Return the [x, y] coordinate for the center point of the cell that contains the specified text.  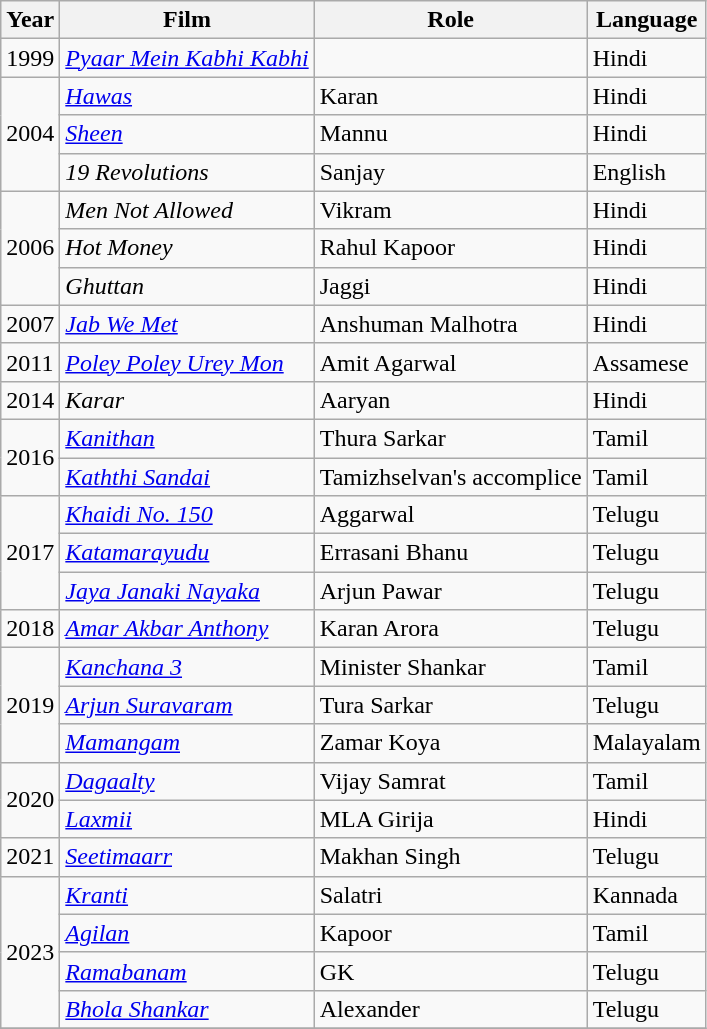
Arjun Pawar [450, 591]
Ramabanam [187, 971]
Jaya Janaki Nayaka [187, 591]
Film [187, 20]
Malayalam [646, 743]
Katamarayudu [187, 553]
Makhan Singh [450, 857]
Kranti [187, 895]
MLA Girija [450, 819]
Jab We Met [187, 324]
Arjun Suravaram [187, 705]
Laxmii [187, 819]
Agilan [187, 933]
2021 [30, 857]
Sanjay [450, 172]
1999 [30, 58]
2007 [30, 324]
Alexander [450, 1009]
Minister Shankar [450, 667]
Language [646, 20]
Assamese [646, 362]
Rahul Kapoor [450, 248]
2011 [30, 362]
Poley Poley Urey Mon [187, 362]
Mannu [450, 134]
Salatri [450, 895]
GK [450, 971]
Amit Agarwal [450, 362]
Thura Sarkar [450, 438]
Kanithan [187, 438]
2019 [30, 705]
Karan [450, 96]
Kannada [646, 895]
Karar [187, 400]
Year [30, 20]
Role [450, 20]
Vijay Samrat [450, 781]
Ghuttan [187, 286]
Hot Money [187, 248]
Pyaar Mein Kabhi Kabhi [187, 58]
Amar Akbar Anthony [187, 629]
Tamizhselvan's accomplice [450, 477]
2006 [30, 248]
Bhola Shankar [187, 1009]
Mamangam [187, 743]
Kaththi Sandai [187, 477]
Aggarwal [450, 515]
English [646, 172]
2017 [30, 553]
Tura Sarkar [450, 705]
Kapoor [450, 933]
Aaryan [450, 400]
Sheen [187, 134]
2018 [30, 629]
Zamar Koya [450, 743]
Kanchana 3 [187, 667]
2004 [30, 134]
19 Revolutions [187, 172]
Vikram [450, 210]
Anshuman Malhotra [450, 324]
2020 [30, 800]
2023 [30, 952]
2014 [30, 400]
Jaggi [450, 286]
Men Not Allowed [187, 210]
Khaidi No. 150 [187, 515]
Dagaalty [187, 781]
Hawas [187, 96]
Karan Arora [450, 629]
Errasani Bhanu [450, 553]
2016 [30, 457]
Seetimaarr [187, 857]
